Determine the (x, y) coordinate at the center of the cell enclosing the given text.  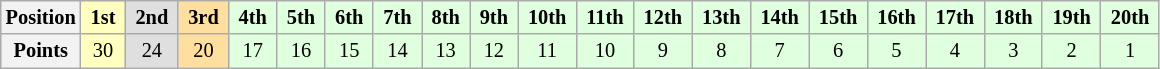
9th (494, 17)
13 (446, 51)
2 (1071, 51)
19th (1071, 17)
2nd (152, 17)
18th (1013, 17)
13th (721, 17)
11th (604, 17)
30 (104, 51)
16th (896, 17)
14th (779, 17)
10 (604, 51)
4th (253, 17)
11 (547, 51)
17 (253, 51)
5 (896, 51)
9 (663, 51)
Position (41, 17)
12th (663, 17)
17th (955, 17)
1st (104, 17)
15 (349, 51)
3 (1013, 51)
6 (838, 51)
20 (203, 51)
12 (494, 51)
8 (721, 51)
8th (446, 17)
7th (397, 17)
5th (301, 17)
6th (349, 17)
1 (1130, 51)
3rd (203, 17)
10th (547, 17)
16 (301, 51)
15th (838, 17)
Points (41, 51)
7 (779, 51)
20th (1130, 17)
14 (397, 51)
4 (955, 51)
24 (152, 51)
